For the text-containing cell, return its midpoint in (X, Y) coordinate format. 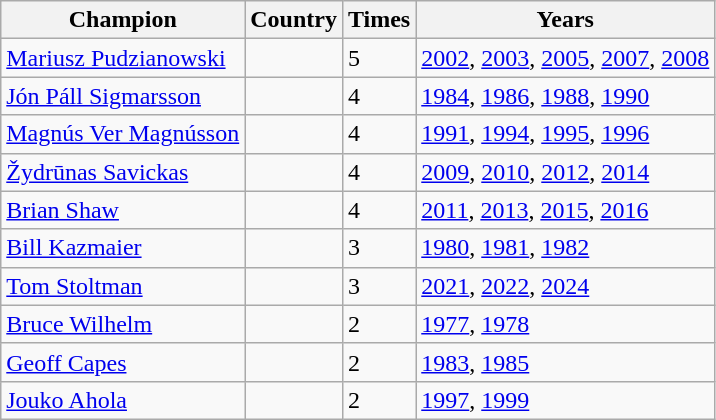
1977, 1978 (566, 324)
2011, 2013, 2015, 2016 (566, 210)
Bill Kazmaier (123, 248)
Tom Stoltman (123, 286)
5 (378, 58)
Jón Páll Sigmarsson (123, 96)
1984, 1986, 1988, 1990 (566, 96)
1983, 1985 (566, 362)
Geoff Capes (123, 362)
Brian Shaw (123, 210)
Years (566, 20)
2009, 2010, 2012, 2014 (566, 172)
Times (378, 20)
Country (294, 20)
Champion (123, 20)
2021, 2022, 2024 (566, 286)
1991, 1994, 1995, 1996 (566, 134)
Mariusz Pudzianowski (123, 58)
Jouko Ahola (123, 400)
Bruce Wilhelm (123, 324)
1980, 1981, 1982 (566, 248)
Žydrūnas Savickas (123, 172)
Magnús Ver Magnússon (123, 134)
2002, 2003, 2005, 2007, 2008 (566, 58)
1997, 1999 (566, 400)
